Find where the given text appears and provide that cell's center as (X, Y) coordinate. 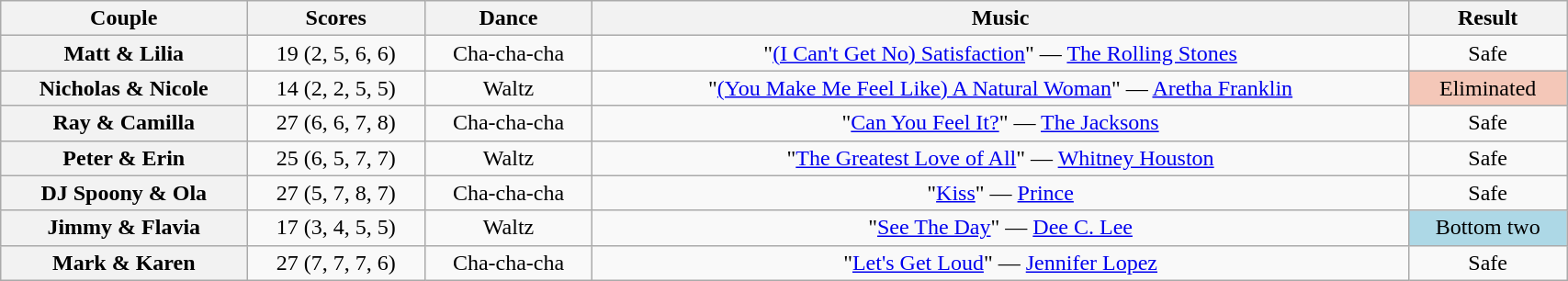
Scores (336, 18)
Result (1488, 18)
"See The Day" — Dee C. Lee (999, 228)
"Can You Feel It?" — The Jacksons (999, 123)
Couple (124, 18)
"(I Can't Get No) Satisfaction" — The Rolling Stones (999, 53)
Bottom two (1488, 228)
27 (5, 7, 8, 7) (336, 193)
Ray & Camilla (124, 123)
Matt & Lilia (124, 53)
17 (3, 4, 5, 5) (336, 228)
Mark & Karen (124, 263)
25 (6, 5, 7, 7) (336, 158)
Eliminated (1488, 88)
Peter & Erin (124, 158)
DJ Spoony & Ola (124, 193)
Dance (509, 18)
Jimmy & Flavia (124, 228)
Music (999, 18)
"The Greatest Love of All" — Whitney Houston (999, 158)
"Let's Get Loud" — Jennifer Lopez (999, 263)
27 (6, 6, 7, 8) (336, 123)
19 (2, 5, 6, 6) (336, 53)
Nicholas & Nicole (124, 88)
"(You Make Me Feel Like) A Natural Woman" — Aretha Franklin (999, 88)
27 (7, 7, 7, 6) (336, 263)
"Kiss" — Prince (999, 193)
14 (2, 2, 5, 5) (336, 88)
